Locate the cell with the specified text and output its (X, Y) center coordinate. 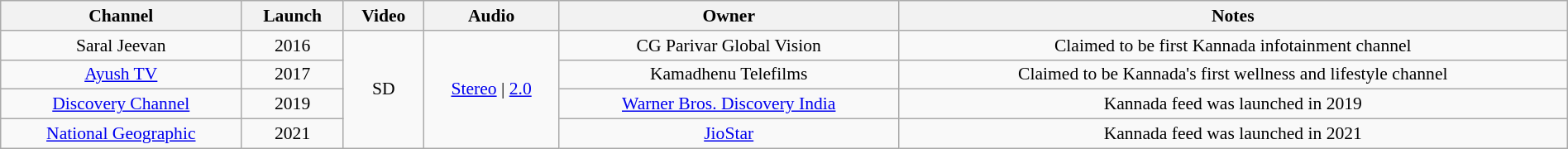
Channel (121, 16)
Stereo | 2.0 (491, 89)
Audio (491, 16)
Saral Jeevan (121, 46)
Launch (293, 16)
Warner Bros. Discovery India (729, 104)
Kannada feed was launched in 2019 (1232, 104)
Claimed to be Kannada's first wellness and lifestyle channel (1232, 74)
Claimed to be first Kannada infotainment channel (1232, 46)
2016 (293, 46)
2019 (293, 104)
Kannada feed was launched in 2021 (1232, 134)
Notes (1232, 16)
Discovery Channel (121, 104)
Video (384, 16)
2017 (293, 74)
CG Parivar Global Vision (729, 46)
2021 (293, 134)
Kamadhenu Telefilms (729, 74)
Ayush TV (121, 74)
JioStar (729, 134)
National Geographic (121, 134)
SD (384, 89)
Owner (729, 16)
